Extract the [x, y] coordinate from the center of the cell holding the provided text.  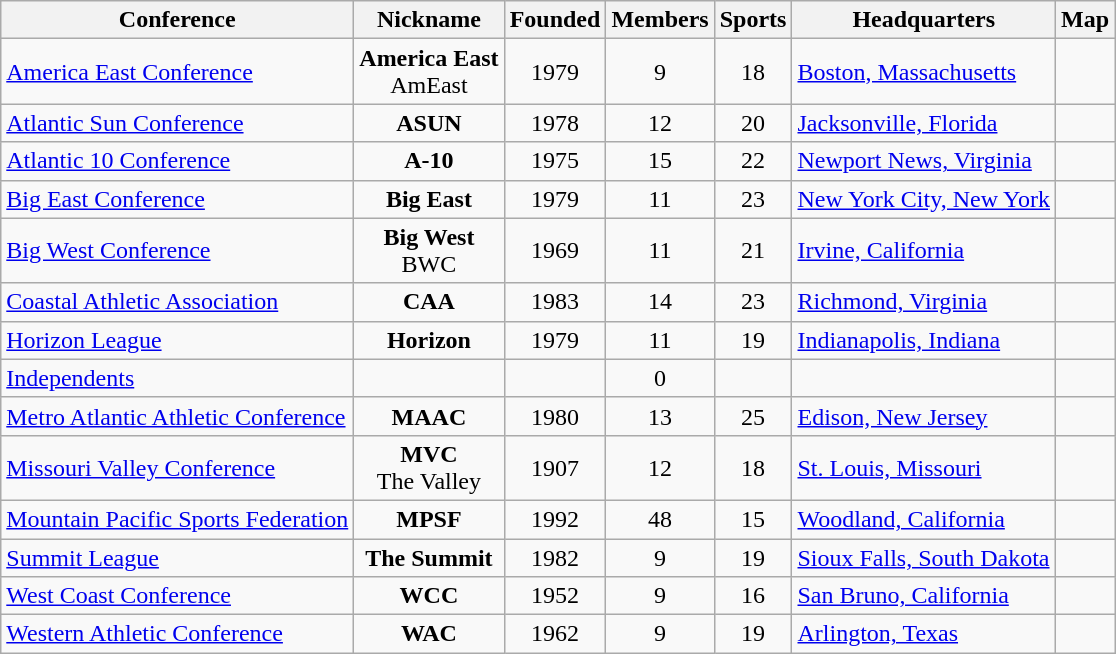
1983 [555, 302]
Mountain Pacific Sports Federation [178, 519]
1907 [555, 468]
21 [753, 250]
Horizon League [178, 340]
Sports [753, 20]
Map [1086, 20]
Big East Conference [178, 199]
Independents [178, 378]
Irvine, California [924, 250]
St. Louis, Missouri [924, 468]
1969 [555, 250]
Founded [555, 20]
Richmond, Virginia [924, 302]
Indianapolis, Indiana [924, 340]
The Summit [429, 557]
CAA [429, 302]
Coastal Athletic Association [178, 302]
22 [753, 161]
MPSF [429, 519]
Woodland, California [924, 519]
Members [660, 20]
West Coast Conference [178, 596]
Atlantic Sun Conference [178, 123]
America East Conference [178, 72]
WAC [429, 634]
1978 [555, 123]
1980 [555, 416]
WCC [429, 596]
1992 [555, 519]
ASUN [429, 123]
48 [660, 519]
MAAC [429, 416]
MVC The Valley [429, 468]
Western Athletic Conference [178, 634]
1962 [555, 634]
Missouri Valley Conference [178, 468]
America EastAmEast [429, 72]
20 [753, 123]
14 [660, 302]
Metro Atlantic Athletic Conference [178, 416]
New York City, New York [924, 199]
Big West Conference [178, 250]
13 [660, 416]
16 [753, 596]
1975 [555, 161]
Jacksonville, Florida [924, 123]
Edison, New Jersey [924, 416]
Boston, Massachusetts [924, 72]
1982 [555, 557]
Nickname [429, 20]
0 [660, 378]
25 [753, 416]
San Bruno, California [924, 596]
Big West BWC [429, 250]
Summit League [178, 557]
Big East [429, 199]
A-10 [429, 161]
Newport News, Virginia [924, 161]
1952 [555, 596]
Headquarters [924, 20]
Arlington, Texas [924, 634]
Horizon [429, 340]
Sioux Falls, South Dakota [924, 557]
Atlantic 10 Conference [178, 161]
Conference [178, 20]
